Output the [X, Y] coordinate of the center of the cell containing the given text.  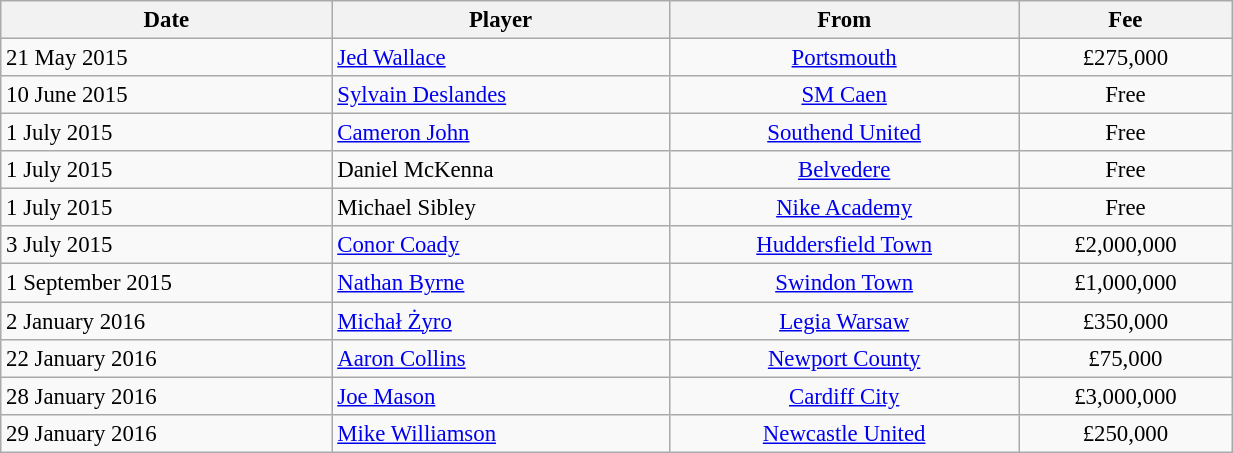
Newcastle United [844, 433]
28 January 2016 [166, 396]
Nathan Byrne [500, 283]
Newport County [844, 358]
Aaron Collins [500, 358]
Fee [1125, 20]
£350,000 [1125, 321]
£75,000 [1125, 358]
£3,000,000 [1125, 396]
Cardiff City [844, 396]
Daniel McKenna [500, 170]
Nike Academy [844, 208]
From [844, 20]
Cameron John [500, 133]
Swindon Town [844, 283]
21 May 2015 [166, 58]
Southend United [844, 133]
Player [500, 20]
3 July 2015 [166, 245]
Joe Mason [500, 396]
£250,000 [1125, 433]
Legia Warsaw [844, 321]
Mike Williamson [500, 433]
1 September 2015 [166, 283]
Michał Żyro [500, 321]
Huddersfield Town [844, 245]
£275,000 [1125, 58]
Portsmouth [844, 58]
Michael Sibley [500, 208]
£1,000,000 [1125, 283]
22 January 2016 [166, 358]
Date [166, 20]
£2,000,000 [1125, 245]
10 June 2015 [166, 95]
SM Caen [844, 95]
29 January 2016 [166, 433]
Sylvain Deslandes [500, 95]
Conor Coady [500, 245]
Jed Wallace [500, 58]
2 January 2016 [166, 321]
Belvedere [844, 170]
